Find where the given text appears and provide that cell's center as [x, y] coordinate. 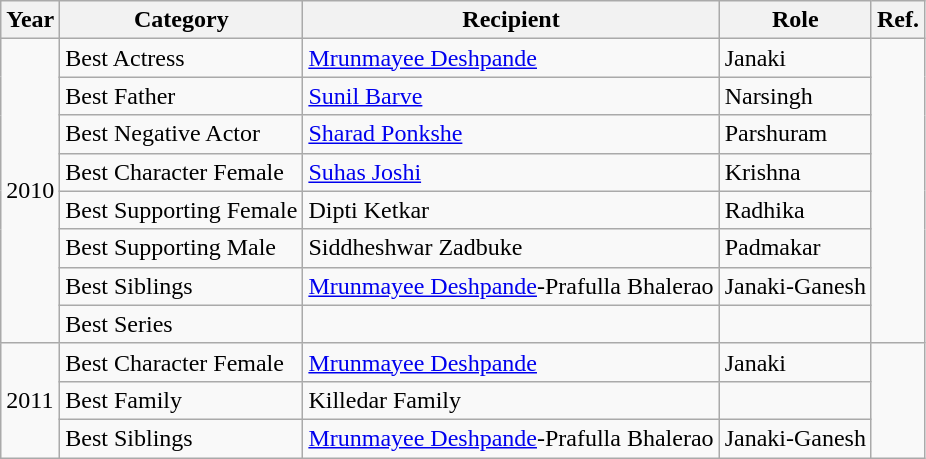
Padmakar [795, 248]
2010 [30, 191]
Dipti Ketkar [511, 210]
Best Supporting Female [182, 210]
Year [30, 20]
Best Actress [182, 58]
2011 [30, 400]
Best Family [182, 400]
Radhika [795, 210]
Best Series [182, 324]
Killedar Family [511, 400]
Suhas Joshi [511, 172]
Best Supporting Male [182, 248]
Recipient [511, 20]
Role [795, 20]
Parshuram [795, 134]
Best Negative Actor [182, 134]
Sunil Barve [511, 96]
Krishna [795, 172]
Best Father [182, 96]
Narsingh [795, 96]
Ref. [898, 20]
Sharad Ponkshe [511, 134]
Siddheshwar Zadbuke [511, 248]
Category [182, 20]
